For the text-containing cell, return its midpoint in [X, Y] coordinate format. 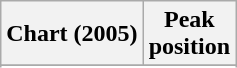
Chart (2005) [72, 34]
Peak position [189, 34]
